For the text-containing cell, return its midpoint in (X, Y) coordinate format. 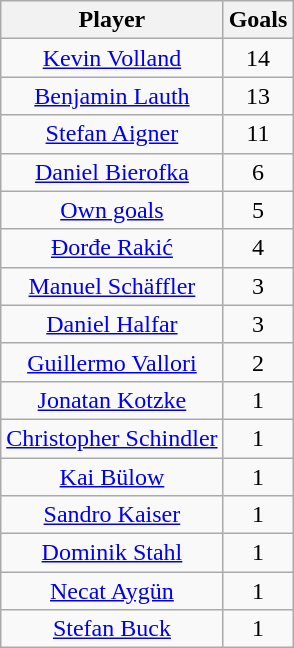
Goals (258, 20)
14 (258, 58)
Guillermo Vallori (112, 362)
Christopher Schindler (112, 438)
Kai Bülow (112, 477)
Dominik Stahl (112, 553)
Own goals (112, 210)
Necat Aygün (112, 591)
Player (112, 20)
13 (258, 96)
Đorđe Rakić (112, 248)
Kevin Volland (112, 58)
Sandro Kaiser (112, 515)
Manuel Schäffler (112, 286)
5 (258, 210)
Daniel Halfar (112, 324)
6 (258, 172)
11 (258, 134)
Stefan Aigner (112, 134)
Jonatan Kotzke (112, 400)
4 (258, 248)
Daniel Bierofka (112, 172)
Benjamin Lauth (112, 96)
2 (258, 362)
Stefan Buck (112, 629)
